Output the (X, Y) coordinate of the center of the cell containing the given text.  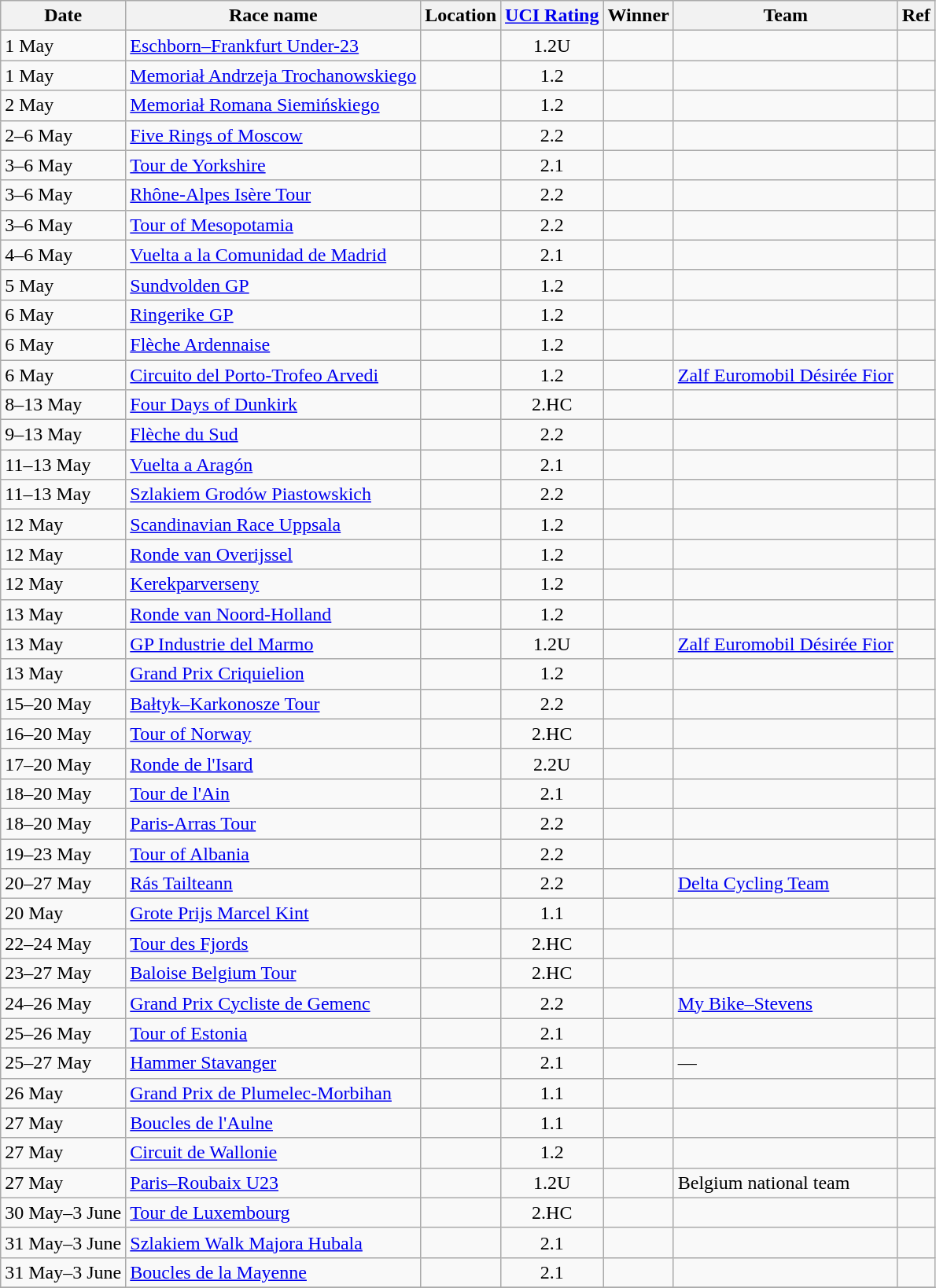
Ref (916, 16)
Ronde van Overijssel (274, 554)
Ringerike GP (274, 315)
24–26 May (63, 1003)
Tour de Luxembourg (274, 1213)
Vuelta a la Comunidad de Madrid (274, 255)
Paris-Arras Tour (274, 823)
My Bike–Stevens (785, 1003)
Flèche Ardennaise (274, 344)
25–26 May (63, 1033)
Circuito del Porto-Trofeo Arvedi (274, 375)
Tour of Norway (274, 734)
Boucles de l'Aulne (274, 1123)
Grand Prix de Plumelec-Morbihan (274, 1093)
25–27 May (63, 1063)
Kerekparverseny (274, 584)
Grand Prix Criquielion (274, 674)
Ronde de l'Isard (274, 764)
2.2U (552, 764)
17–20 May (63, 764)
Rás Tailteann (274, 884)
30 May–3 June (63, 1213)
Grote Prijs Marcel Kint (274, 914)
Tour of Estonia (274, 1033)
Team (785, 16)
Race name (274, 16)
Tour of Mesopotamia (274, 225)
Vuelta a Aragón (274, 465)
Tour of Albania (274, 853)
8–13 May (63, 405)
Bałtyk–Karkonosze Tour (274, 704)
Sundvolden GP (274, 285)
22–24 May (63, 944)
Date (63, 16)
15–20 May (63, 704)
Hammer Stavanger (274, 1063)
2–6 May (63, 135)
Delta Cycling Team (785, 884)
Location (461, 16)
Winner (639, 16)
Eschborn–Frankfurt Under-23 (274, 46)
20–27 May (63, 884)
Belgium national team (785, 1183)
Memoriał Andrzeja Trochanowskiego (274, 75)
Paris–Roubaix U23 (274, 1183)
16–20 May (63, 734)
19–23 May (63, 853)
20 May (63, 914)
UCI Rating (552, 16)
26 May (63, 1093)
Szlakiem Grodów Piastowskich (274, 495)
Ronde van Noord-Holland (274, 614)
Flèche du Sud (274, 435)
— (785, 1063)
Scandinavian Race Uppsala (274, 524)
Tour de Yorkshire (274, 165)
GP Industrie del Marmo (274, 644)
Grand Prix Cycliste de Gemenc (274, 1003)
23–27 May (63, 973)
Five Rings of Moscow (274, 135)
Boucles de la Mayenne (274, 1272)
2 May (63, 105)
Szlakiem Walk Majora Hubala (274, 1242)
4–6 May (63, 255)
5 May (63, 285)
Circuit de Wallonie (274, 1153)
Four Days of Dunkirk (274, 405)
Tour des Fjords (274, 944)
9–13 May (63, 435)
Rhône-Alpes Isère Tour (274, 195)
Tour de l'Ain (274, 793)
Memoriał Romana Siemińskiego (274, 105)
Baloise Belgium Tour (274, 973)
